Scan for the cell matching the given text and deliver its (x, y) coordinate at center. 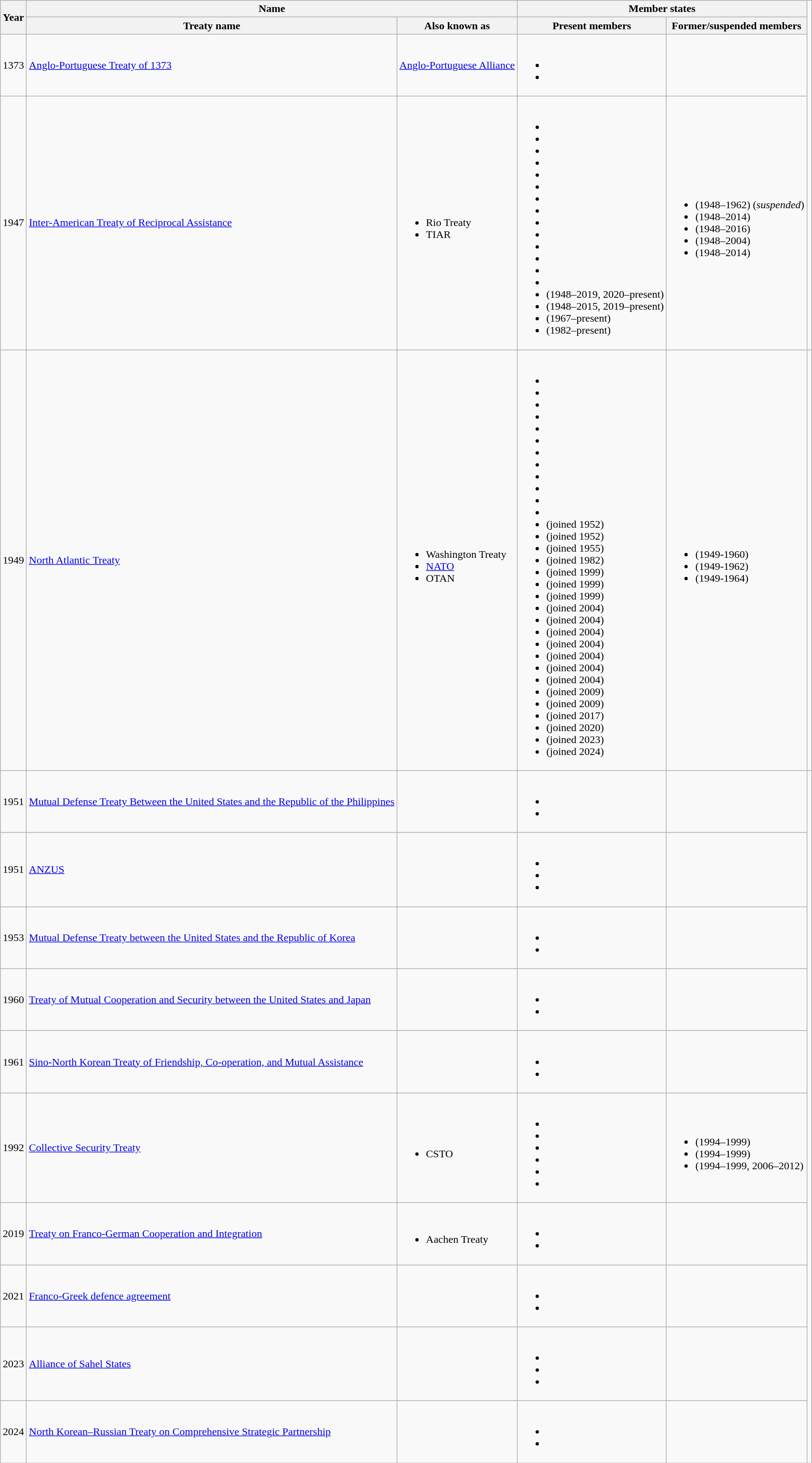
(1948–1962) (suspended) (1948–2014) (1948–2016) (1948–2004) (1948–2014) (736, 223)
Name (272, 9)
1947 (13, 223)
2021 (13, 1296)
1992 (13, 1148)
Former/suspended members (736, 26)
Sino-North Korean Treaty of Friendship, Co-operation, and Mutual Assistance (212, 1062)
Mutual Defense Treaty Between the United States and the Republic of the Philippines (212, 802)
1373 (13, 65)
North Atlantic Treaty (212, 560)
1961 (13, 1062)
Treaty of Mutual Cooperation and Security between the United States and Japan (212, 1000)
CSTO (457, 1148)
Mutual Defense Treaty between the United States and the Republic of Korea (212, 938)
Member states (662, 9)
North Korean–Russian Treaty on Comprehensive Strategic Partnership (212, 1432)
Washington TreatyNATOOTAN (457, 560)
Collective Security Treaty (212, 1148)
ANZUS (212, 869)
Treaty on Franco-German Cooperation and Integration (212, 1233)
Rio TreatyTIAR (457, 223)
1953 (13, 938)
(1948–2019, 2020–present) (1948–2015, 2019–present) (1967–present) (1982–present) (592, 223)
Present members (592, 26)
1949 (13, 560)
Also known as (457, 26)
Treaty name (212, 26)
Franco-Greek defence agreement (212, 1296)
Inter-American Treaty of Reciprocal Assistance (212, 223)
2024 (13, 1432)
Anglo-Portuguese Alliance (457, 65)
(1994–1999) (1994–1999) (1994–1999, 2006–2012) (736, 1148)
Anglo-Portuguese Treaty of 1373 (212, 65)
(1949-1960) (1949-1962) (1949-1964) (736, 560)
2019 (13, 1233)
Aachen Treaty (457, 1233)
Year (13, 17)
2023 (13, 1364)
Alliance of Sahel States (212, 1364)
1960 (13, 1000)
